Identify which cell holds the provided text, then report its (x, y) central coordinate. 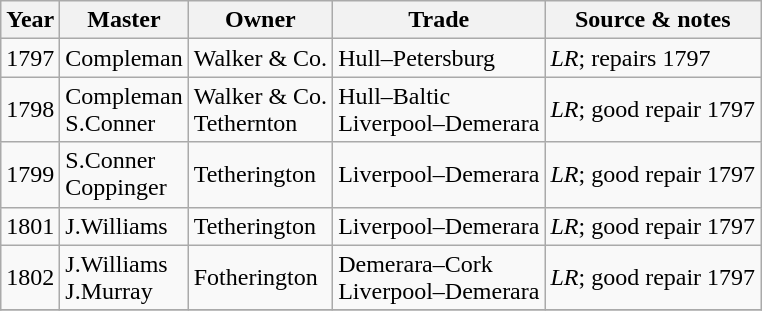
Walker & Co.Tethernton (260, 110)
S.ConnerCoppinger (124, 174)
ComplemanS.Conner (124, 110)
Year (30, 20)
J.Williams (124, 226)
Hull–BalticLiverpool–Demerara (439, 110)
Owner (260, 20)
1799 (30, 174)
Walker & Co. (260, 58)
LR; repairs 1797 (653, 58)
1797 (30, 58)
Trade (439, 20)
Compleman (124, 58)
1802 (30, 278)
Hull–Petersburg (439, 58)
Master (124, 20)
Source & notes (653, 20)
Demerara–CorkLiverpool–Demerara (439, 278)
1801 (30, 226)
J.WilliamsJ.Murray (124, 278)
1798 (30, 110)
Fotherington (260, 278)
